Locate the cell with the specified text and output its (X, Y) center coordinate. 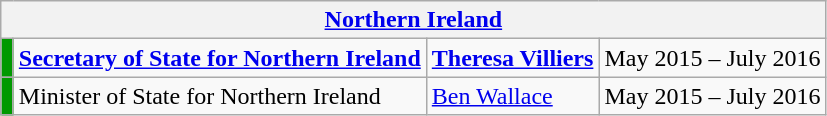
Theresa Villiers (512, 58)
Minister of State for Northern Ireland (220, 96)
Ben Wallace (512, 96)
Northern Ireland (414, 20)
Secretary of State for Northern Ireland (220, 58)
